Determine the (X, Y) coordinate at the center of the cell enclosing the given text.  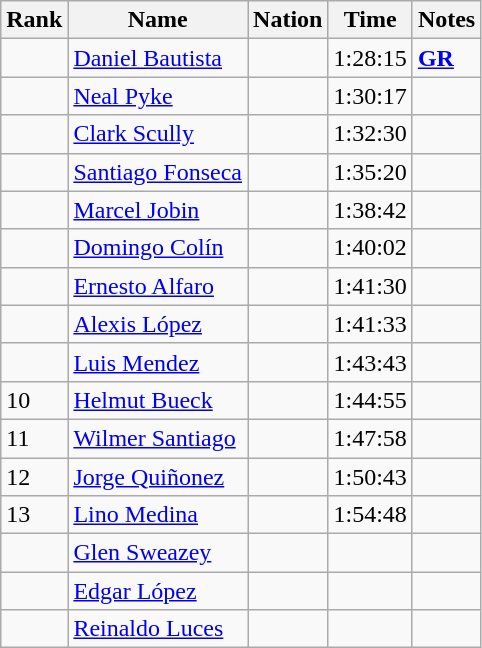
Luis Mendez (158, 362)
1:32:30 (370, 134)
1:35:20 (370, 172)
Jorge Quiñonez (158, 477)
1:43:43 (370, 362)
13 (34, 515)
Edgar López (158, 591)
1:54:48 (370, 515)
Daniel Bautista (158, 58)
1:41:33 (370, 324)
Glen Sweazey (158, 553)
Helmut Bueck (158, 400)
Time (370, 20)
1:50:43 (370, 477)
1:41:30 (370, 286)
Name (158, 20)
1:44:55 (370, 400)
1:40:02 (370, 248)
1:28:15 (370, 58)
Neal Pyke (158, 96)
1:47:58 (370, 438)
Ernesto Alfaro (158, 286)
Santiago Fonseca (158, 172)
GR (446, 58)
10 (34, 400)
Wilmer Santiago (158, 438)
Domingo Colín (158, 248)
1:38:42 (370, 210)
Marcel Jobin (158, 210)
11 (34, 438)
Notes (446, 20)
Alexis López (158, 324)
Reinaldo Luces (158, 629)
Rank (34, 20)
Clark Scully (158, 134)
Lino Medina (158, 515)
Nation (288, 20)
12 (34, 477)
1:30:17 (370, 96)
